Extract the (X, Y) coordinate from the center of the cell holding the provided text.  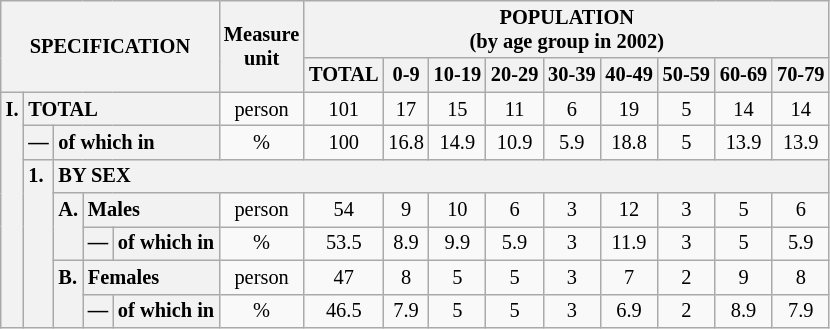
Males (151, 210)
18.8 (628, 142)
11.9 (628, 243)
0-9 (406, 75)
16.8 (406, 142)
SPECIFICATION (110, 46)
Measure unit (262, 46)
10-19 (458, 75)
47 (344, 277)
17 (406, 109)
Females (151, 277)
30-39 (572, 75)
I. (12, 210)
7 (628, 277)
19 (628, 109)
10 (458, 210)
POPULATION (by age group in 2002) (566, 29)
A. (68, 226)
54 (344, 210)
101 (344, 109)
53.5 (344, 243)
14.9 (458, 142)
60-69 (744, 75)
10.9 (514, 142)
6.9 (628, 311)
12 (628, 210)
BY SEX (442, 176)
1. (38, 243)
15 (458, 109)
9.9 (458, 243)
46.5 (344, 311)
100 (344, 142)
11 (514, 109)
70-79 (800, 75)
20-29 (514, 75)
B. (68, 294)
50-59 (686, 75)
40-49 (628, 75)
